From the cell containing the given text, extract its center point as [x, y] coordinate. 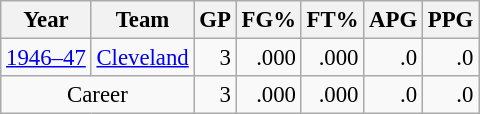
PPG [450, 20]
GP [215, 20]
1946–47 [46, 58]
Cleveland [142, 58]
Year [46, 20]
FT% [332, 20]
Career [98, 95]
FG% [268, 20]
APG [394, 20]
Team [142, 20]
